Locate the cell with the specified text and output its [x, y] center coordinate. 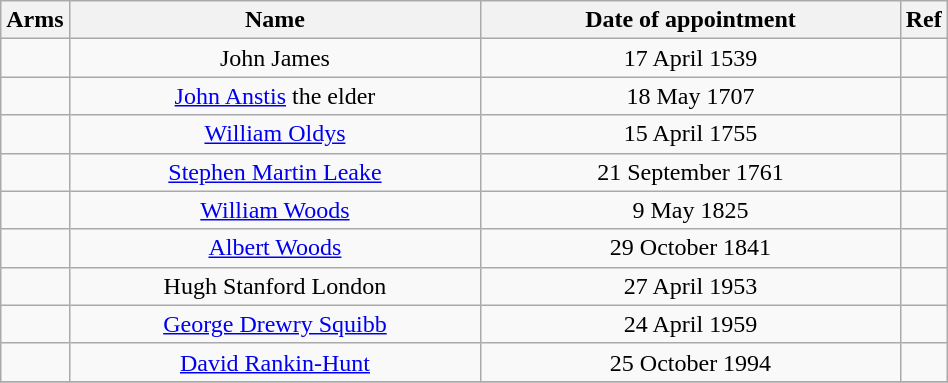
Stephen Martin Leake [275, 172]
25 October 1994 [690, 362]
John James [275, 58]
9 May 1825 [690, 210]
Albert Woods [275, 248]
29 October 1841 [690, 248]
William Oldys [275, 134]
Date of appointment [690, 20]
Name [275, 20]
Hugh Stanford London [275, 286]
15 April 1755 [690, 134]
27 April 1953 [690, 286]
William Woods [275, 210]
21 September 1761 [690, 172]
Arms [35, 20]
18 May 1707 [690, 96]
George Drewry Squibb [275, 324]
24 April 1959 [690, 324]
17 April 1539 [690, 58]
John Anstis the elder [275, 96]
David Rankin-Hunt [275, 362]
Ref [924, 20]
